For the text-containing cell, return its midpoint in [X, Y] coordinate format. 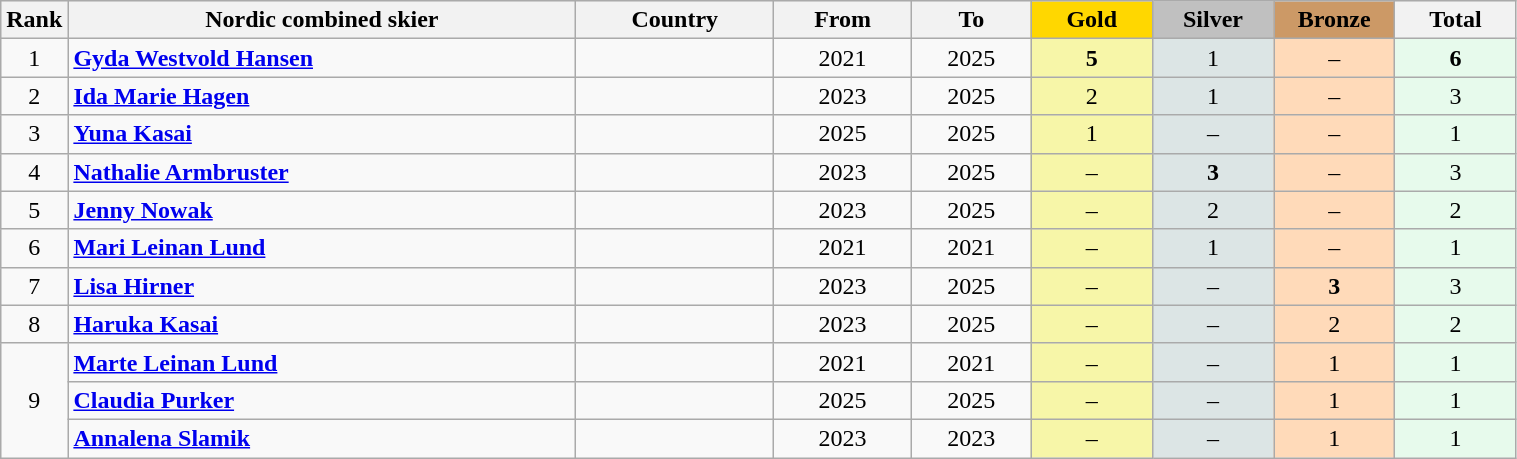
Country [675, 20]
Total [1456, 20]
Ida Marie Hagen [322, 96]
Rank [34, 20]
7 [34, 286]
Haruka Kasai [322, 324]
Silver [1212, 20]
Bronze [1334, 20]
From [843, 20]
Claudia Purker [322, 400]
Jenny Nowak [322, 210]
Yuna Kasai [322, 134]
9 [34, 400]
Gyda Westvold Hansen [322, 58]
Mari Leinan Lund [322, 248]
Nordic combined skier [322, 20]
To [971, 20]
Nathalie Armbruster [322, 172]
Lisa Hirner [322, 286]
4 [34, 172]
8 [34, 324]
Gold [1092, 20]
Annalena Slamik [322, 438]
Marte Leinan Lund [322, 362]
